Return [x, y] of the center of cell containing provided text 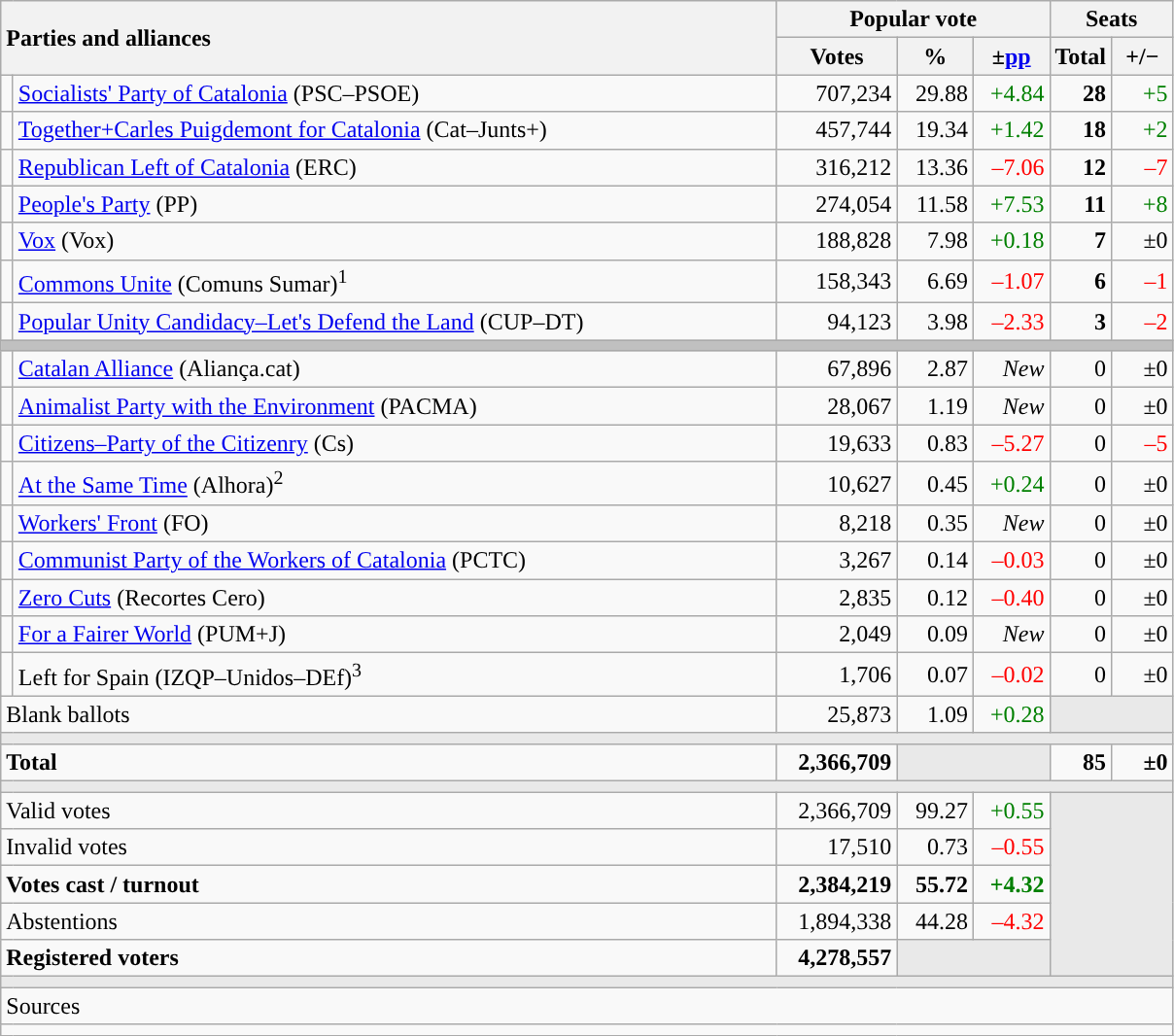
457,744 [837, 130]
–1.07 [1011, 282]
6 [1081, 282]
–4.32 [1011, 921]
Registered voters [389, 958]
2.87 [935, 369]
+0.24 [1011, 484]
+4.84 [1011, 93]
People's Party (PP) [395, 204]
94,123 [837, 322]
0.12 [935, 598]
Sources [587, 1006]
11 [1081, 204]
Republican Left of Catalonia (ERC) [395, 167]
19,633 [837, 443]
Abstentions [389, 921]
–2 [1143, 322]
4,278,557 [837, 958]
Valid votes [389, 811]
Seats [1112, 19]
29.88 [935, 93]
13.36 [935, 167]
–7 [1143, 167]
Zero Cuts (Recortes Cero) [395, 598]
12 [1081, 167]
For a Fairer World (PUM+J) [395, 635]
2,384,219 [837, 884]
0.09 [935, 635]
+0.28 [1011, 714]
316,212 [837, 167]
Popular Unity Candidacy–Let's Defend the Land (CUP–DT) [395, 322]
6.69 [935, 282]
0.45 [935, 484]
44.28 [935, 921]
8,218 [837, 524]
17,510 [837, 847]
+2 [1143, 130]
7.98 [935, 241]
19.34 [935, 130]
+0.55 [1011, 811]
Parties and alliances [389, 38]
Votes [837, 56]
11.58 [935, 204]
3 [1081, 322]
Citizens–Party of the Citizenry (Cs) [395, 443]
–0.40 [1011, 598]
Popular vote [914, 19]
99.27 [935, 811]
Together+Carles Puigdemont for Catalonia (Cat–Junts+) [395, 130]
–0.55 [1011, 847]
Communist Party of the Workers of Catalonia (PCTC) [395, 561]
1.19 [935, 406]
+5 [1143, 93]
2,049 [837, 635]
188,828 [837, 241]
2,835 [837, 598]
55.72 [935, 884]
–7.06 [1011, 167]
Commons Unite (Comuns Sumar)1 [395, 282]
–0.02 [1011, 674]
25,873 [837, 714]
+4.32 [1011, 884]
3.98 [935, 322]
Workers' Front (FO) [395, 524]
+/− [1143, 56]
Left for Spain (IZQP–Unidos–DEf)3 [395, 674]
–5.27 [1011, 443]
–1 [1143, 282]
28,067 [837, 406]
707,234 [837, 93]
Invalid votes [389, 847]
158,343 [837, 282]
3,267 [837, 561]
–2.33 [1011, 322]
28 [1081, 93]
Socialists' Party of Catalonia (PSC–PSOE) [395, 93]
10,627 [837, 484]
0.35 [935, 524]
Votes cast / turnout [389, 884]
–0.03 [1011, 561]
67,896 [837, 369]
+8 [1143, 204]
±pp [1011, 56]
At the Same Time (Alhora)2 [395, 484]
+1.42 [1011, 130]
0.14 [935, 561]
1.09 [935, 714]
% [935, 56]
1,894,338 [837, 921]
0.83 [935, 443]
+0.18 [1011, 241]
Animalist Party with the Environment (PACMA) [395, 406]
7 [1081, 241]
+7.53 [1011, 204]
274,054 [837, 204]
18 [1081, 130]
0.07 [935, 674]
0.73 [935, 847]
1,706 [837, 674]
85 [1081, 763]
Catalan Alliance (Aliança.cat) [395, 369]
Blank ballots [389, 714]
Vox (Vox) [395, 241]
–5 [1143, 443]
